Detect which cell encompasses the target text, then output its (x, y) center coordinate. 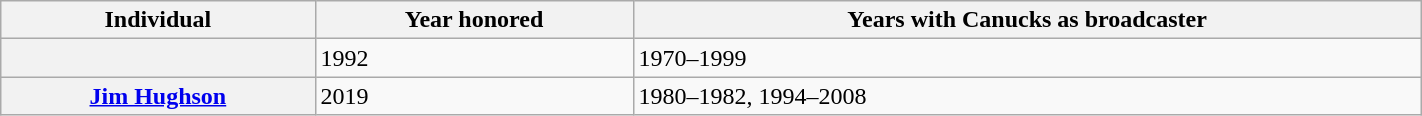
1992 (474, 58)
1970–1999 (1027, 58)
1980–1982, 1994–2008 (1027, 96)
Year honored (474, 20)
Jim Hughson (158, 96)
Individual (158, 20)
Years with Canucks as broadcaster (1027, 20)
2019 (474, 96)
